Find where the given text appears and provide that cell's center as [X, Y] coordinate. 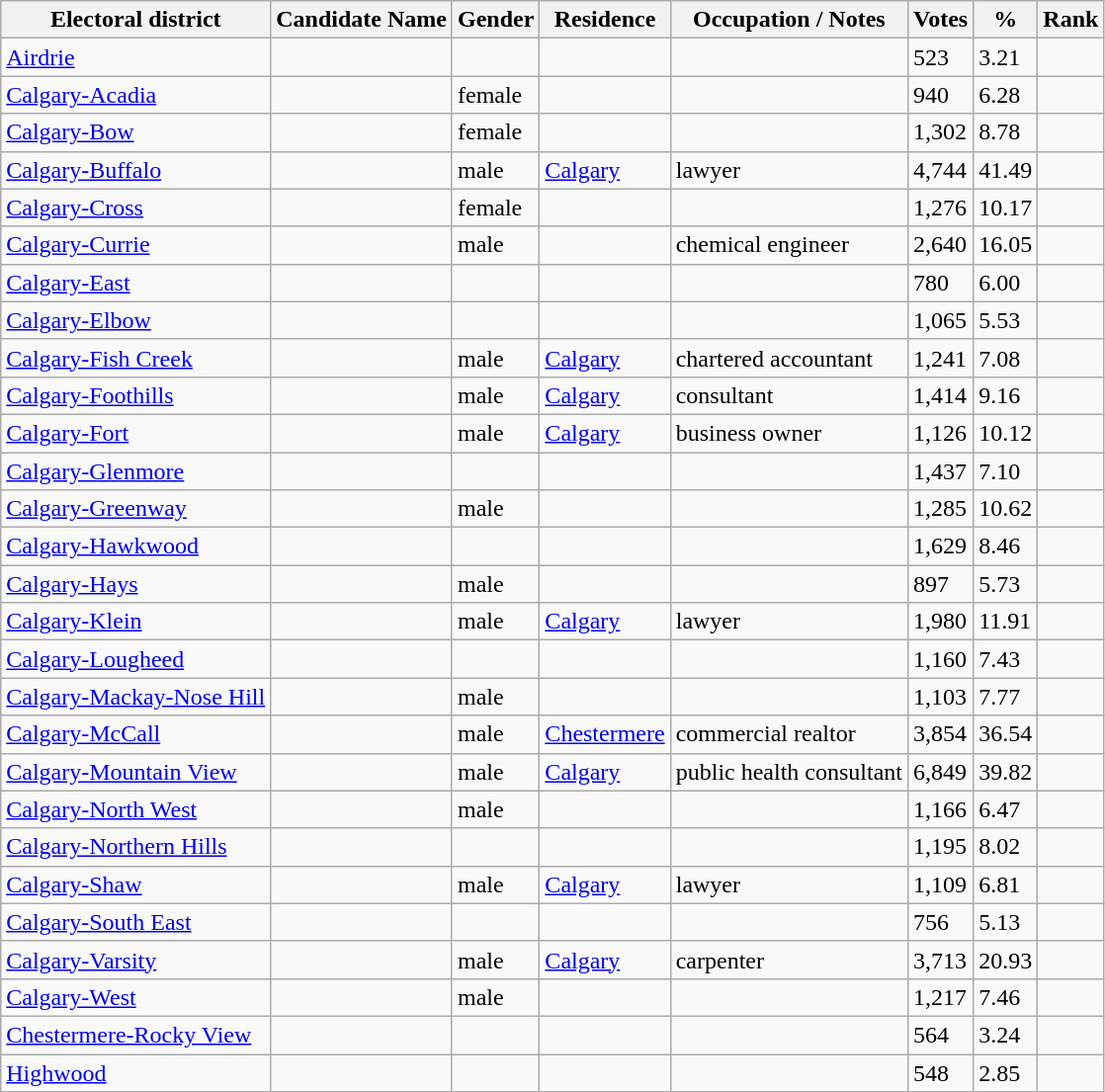
6.47 [1006, 809]
897 [941, 584]
756 [941, 922]
Chestermere [605, 734]
Calgary-South East [136, 922]
Calgary-Bow [136, 132]
Calgary-North West [136, 809]
chartered accountant [789, 358]
7.43 [1006, 659]
1,217 [941, 997]
Calgary-Buffalo [136, 170]
9.16 [1006, 395]
business owner [789, 433]
5.53 [1006, 320]
1,109 [941, 884]
10.12 [1006, 433]
1,437 [941, 471]
Chestermere-Rocky View [136, 1035]
1,241 [941, 358]
Calgary-Mackay-Nose Hill [136, 697]
Calgary-Greenway [136, 509]
11.91 [1006, 622]
10.62 [1006, 509]
523 [941, 57]
1,103 [941, 697]
Calgary-Elbow [136, 320]
548 [941, 1072]
3.24 [1006, 1035]
Calgary-Lougheed [136, 659]
1,160 [941, 659]
1,126 [941, 433]
Candidate Name [362, 20]
5.73 [1006, 584]
carpenter [789, 960]
Airdrie [136, 57]
36.54 [1006, 734]
1,629 [941, 546]
Gender [495, 20]
3,713 [941, 960]
Calgary-Varsity [136, 960]
Calgary-Foothills [136, 395]
1,285 [941, 509]
2.85 [1006, 1072]
7.46 [1006, 997]
Calgary-East [136, 283]
7.10 [1006, 471]
Calgary-Northern Hills [136, 847]
Calgary-Acadia [136, 95]
10.17 [1006, 208]
7.77 [1006, 697]
1,195 [941, 847]
Calgary-Shaw [136, 884]
consultant [789, 395]
940 [941, 95]
1,980 [941, 622]
% [1006, 20]
Calgary-Hays [136, 584]
Highwood [136, 1072]
Calgary-Cross [136, 208]
public health consultant [789, 772]
6.28 [1006, 95]
6.81 [1006, 884]
3.21 [1006, 57]
Calgary-Mountain View [136, 772]
1,302 [941, 132]
Occupation / Notes [789, 20]
Calgary-Fort [136, 433]
1,166 [941, 809]
39.82 [1006, 772]
Calgary-West [136, 997]
41.49 [1006, 170]
564 [941, 1035]
5.13 [1006, 922]
chemical engineer [789, 245]
Calgary-Currie [136, 245]
8.46 [1006, 546]
Calgary-Glenmore [136, 471]
Calgary-McCall [136, 734]
4,744 [941, 170]
Calgary-Fish Creek [136, 358]
1,276 [941, 208]
780 [941, 283]
commercial realtor [789, 734]
16.05 [1006, 245]
2,640 [941, 245]
Votes [941, 20]
8.78 [1006, 132]
8.02 [1006, 847]
3,854 [941, 734]
7.08 [1006, 358]
Residence [605, 20]
Calgary-Hawkwood [136, 546]
6.00 [1006, 283]
1,065 [941, 320]
6,849 [941, 772]
1,414 [941, 395]
Rank [1071, 20]
Electoral district [136, 20]
Calgary-Klein [136, 622]
20.93 [1006, 960]
